Extract the [x, y] coordinate from the center of the cell holding the provided text.  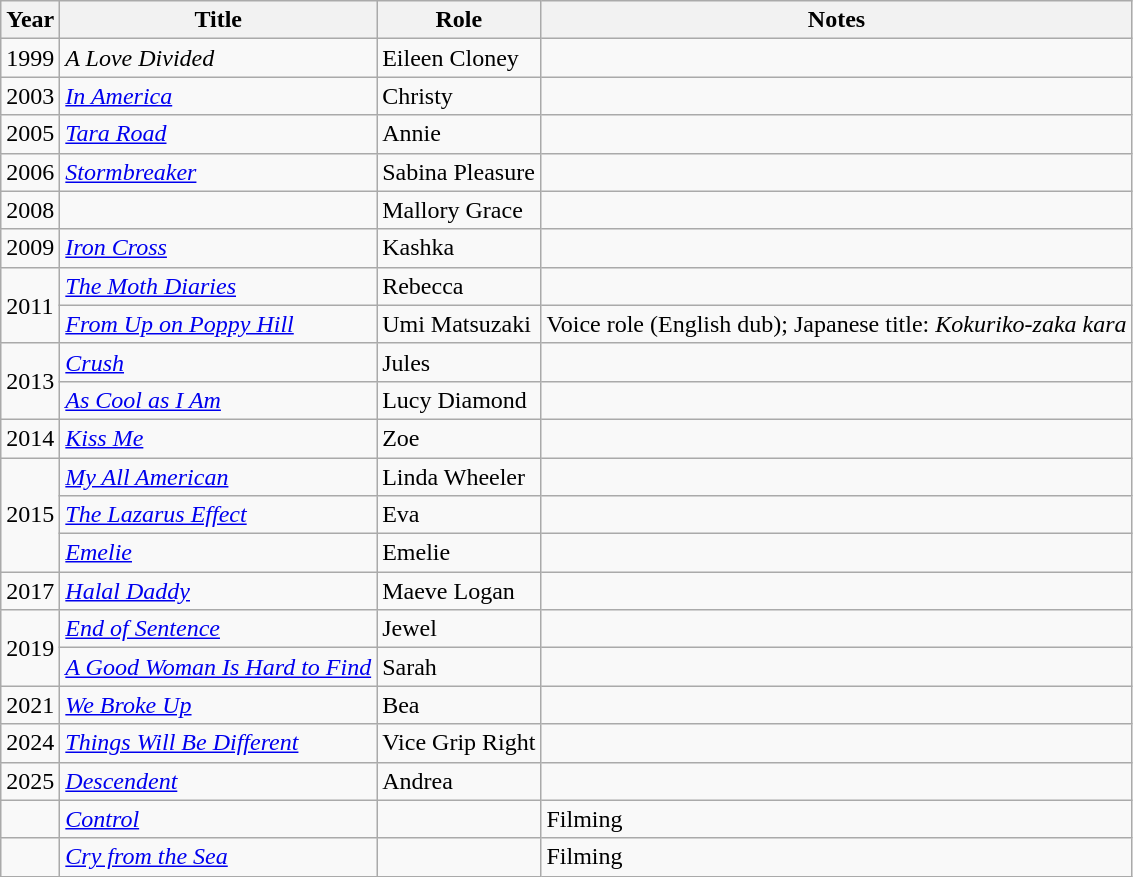
2013 [30, 381]
Control [218, 819]
Vice Grip Right [459, 743]
Mallory Grace [459, 210]
Things Will Be Different [218, 743]
2025 [30, 781]
Lucy Diamond [459, 400]
Notes [836, 20]
The Moth Diaries [218, 286]
Christy [459, 96]
Year [30, 20]
2017 [30, 591]
2024 [30, 743]
Crush [218, 362]
Descendent [218, 781]
Maeve Logan [459, 591]
Umi Matsuzaki [459, 324]
Kiss Me [218, 438]
In America [218, 96]
2015 [30, 515]
2014 [30, 438]
Linda Wheeler [459, 477]
1999 [30, 58]
Kashka [459, 248]
2021 [30, 705]
The Lazarus Effect [218, 515]
Tara Road [218, 134]
2005 [30, 134]
As Cool as I Am [218, 400]
Role [459, 20]
Andrea [459, 781]
Iron Cross [218, 248]
My All American [218, 477]
From Up on Poppy Hill [218, 324]
Stormbreaker [218, 172]
Annie [459, 134]
Eva [459, 515]
2006 [30, 172]
End of Sentence [218, 629]
Bea [459, 705]
Eileen Cloney [459, 58]
2011 [30, 305]
We Broke Up [218, 705]
2003 [30, 96]
Rebecca [459, 286]
Halal Daddy [218, 591]
A Good Woman Is Hard to Find [218, 667]
2008 [30, 210]
Title [218, 20]
Voice role (English dub); Japanese title: Kokuriko-zaka kara [836, 324]
Cry from the Sea [218, 857]
Sarah [459, 667]
Jewel [459, 629]
2019 [30, 648]
2009 [30, 248]
A Love Divided [218, 58]
Jules [459, 362]
Sabina Pleasure [459, 172]
Zoe [459, 438]
